Pinpoint the cell where the given text exists, returning its [x, y] midpoint coordinate. 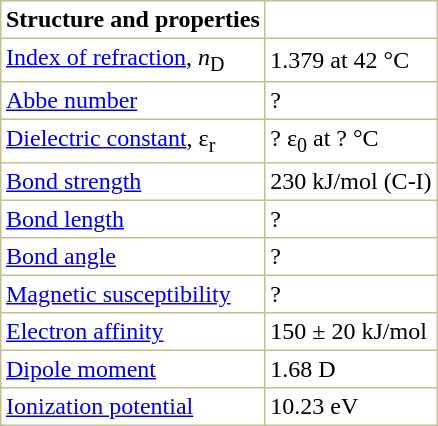
1.379 at 42 °C [351, 60]
Bond angle [133, 257]
230 kJ/mol (C-I) [351, 182]
Electron affinity [133, 332]
1.68 D [351, 370]
Structure and properties [133, 20]
150 ± 20 kJ/mol [351, 332]
Bond length [133, 220]
Bond strength [133, 182]
Magnetic susceptibility [133, 295]
Ionization potential [133, 407]
Dielectric constant, εr [133, 142]
10.23 eV [351, 407]
Index of refraction, nD [133, 60]
? ε0 at ? °C [351, 142]
Abbe number [133, 101]
Dipole moment [133, 370]
